Determine the [X, Y] coordinate at the center of the cell enclosing the given text.  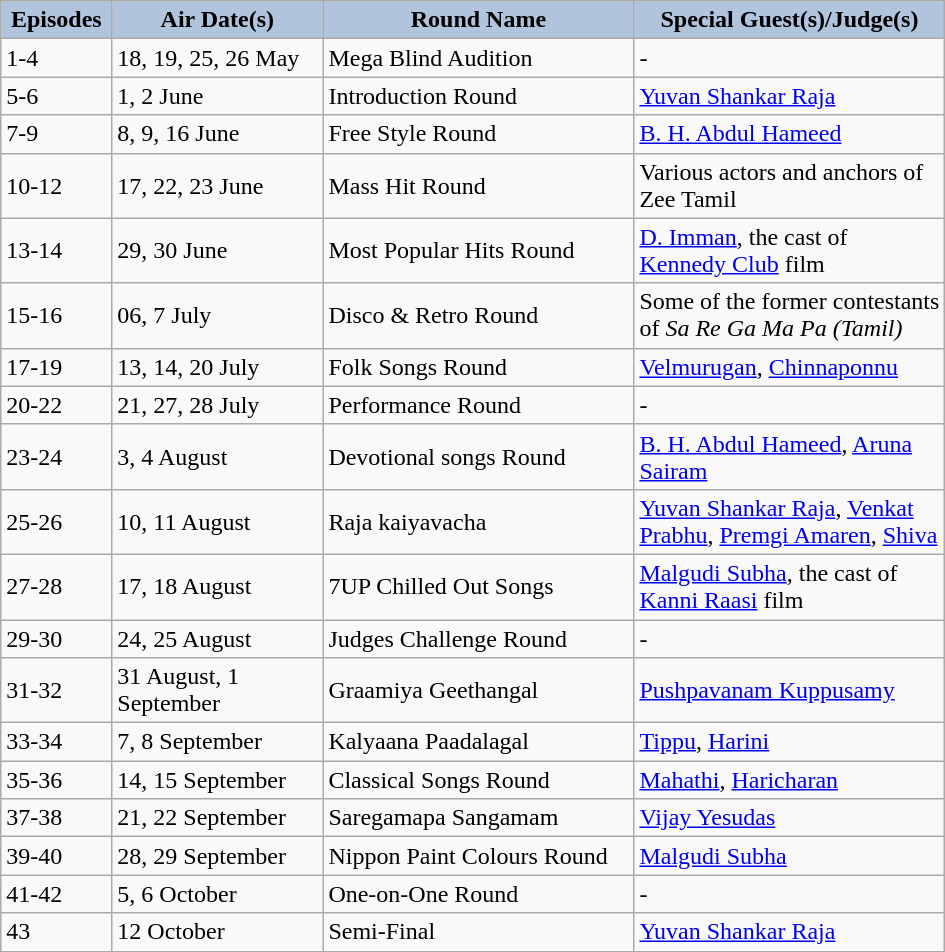
12 October [218, 932]
Devotional songs Round [478, 456]
Folk Songs Round [478, 367]
17-19 [56, 367]
21, 27, 28 July [218, 405]
Mega Blind Audition [478, 58]
B. H. Abdul Hameed [790, 134]
21, 22 September [218, 818]
25-26 [56, 522]
39-40 [56, 856]
Graamiya Geethangal [478, 690]
24, 25 August [218, 639]
31-32 [56, 690]
Vijay Yesudas [790, 818]
Mass Hit Round [478, 186]
33-34 [56, 742]
18, 19, 25, 26 May [218, 58]
5, 6 October [218, 894]
Most Popular Hits Round [478, 250]
Yuvan Shankar Raja, Venkat Prabhu, Premgi Amaren, Shiva [790, 522]
1, 2 June [218, 96]
7, 8 September [218, 742]
10, 11 August [218, 522]
14, 15 September [218, 780]
Disco & Retro Round [478, 316]
43 [56, 932]
28, 29 September [218, 856]
23-24 [56, 456]
Introduction Round [478, 96]
Round Name [478, 20]
37-38 [56, 818]
5-6 [56, 96]
Various actors and anchors of Zee Tamil [790, 186]
One-on-One Round [478, 894]
Special Guest(s)/Judge(s) [790, 20]
Free Style Round [478, 134]
31 August, 1 September [218, 690]
Semi-Final [478, 932]
Classical Songs Round [478, 780]
8, 9, 16 June [218, 134]
29, 30 June [218, 250]
Kalyaana Paadalagal [478, 742]
B. H. Abdul Hameed, Aruna Sairam [790, 456]
41-42 [56, 894]
15-16 [56, 316]
Velmurugan, Chinnaponnu [790, 367]
Some of the former contestants of Sa Re Ga Ma Pa (Tamil) [790, 316]
Malgudi Subha, the cast of Kanni Raasi film [790, 586]
Raja kaiyavacha [478, 522]
Episodes [56, 20]
Tippu, Harini [790, 742]
13-14 [56, 250]
Performance Round [478, 405]
7-9 [56, 134]
35-36 [56, 780]
Saregamapa Sangamam [478, 818]
3, 4 August [218, 456]
10-12 [56, 186]
D. Imman, the cast of Kennedy Club film [790, 250]
1-4 [56, 58]
20-22 [56, 405]
7UP Chilled Out Songs [478, 586]
Judges Challenge Round [478, 639]
29-30 [56, 639]
Air Date(s) [218, 20]
Pushpavanam Kuppusamy [790, 690]
27-28 [56, 586]
Nippon Paint Colours Round [478, 856]
Mahathi, Haricharan [790, 780]
17, 18 August [218, 586]
Malgudi Subha [790, 856]
17, 22, 23 June [218, 186]
06, 7 July [218, 316]
13, 14, 20 July [218, 367]
